Search for the cell housing the specified text and yield its (x, y) center coordinate. 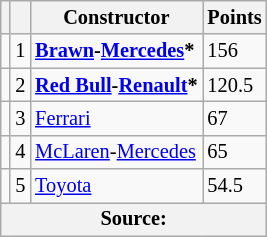
54.5 (235, 186)
Points (235, 17)
1 (20, 51)
3 (20, 118)
Source: (134, 219)
156 (235, 51)
2 (20, 85)
Toyota (116, 186)
4 (20, 152)
Ferrari (116, 118)
Brawn-Mercedes* (116, 51)
Red Bull-Renault* (116, 85)
Constructor (116, 17)
McLaren-Mercedes (116, 152)
120.5 (235, 85)
65 (235, 152)
5 (20, 186)
67 (235, 118)
